Determine the (X, Y) coordinate at the center of the cell enclosing the given text.  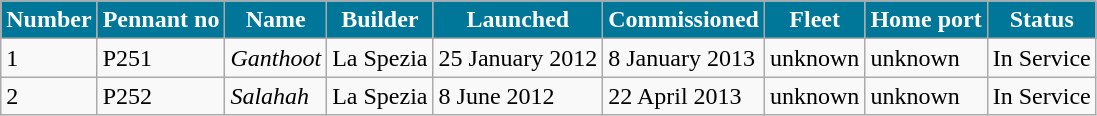
Pennant no (161, 20)
Builder (380, 20)
Fleet (814, 20)
25 January 2012 (518, 58)
Number (49, 20)
Commissioned (684, 20)
Name (276, 20)
2 (49, 96)
8 June 2012 (518, 96)
Ganthoot (276, 58)
8 January 2013 (684, 58)
P251 (161, 58)
1 (49, 58)
Home port (926, 20)
Status (1042, 20)
Salahah (276, 96)
P252 (161, 96)
Launched (518, 20)
22 April 2013 (684, 96)
